Identify which cell holds the provided text, then report its (X, Y) central coordinate. 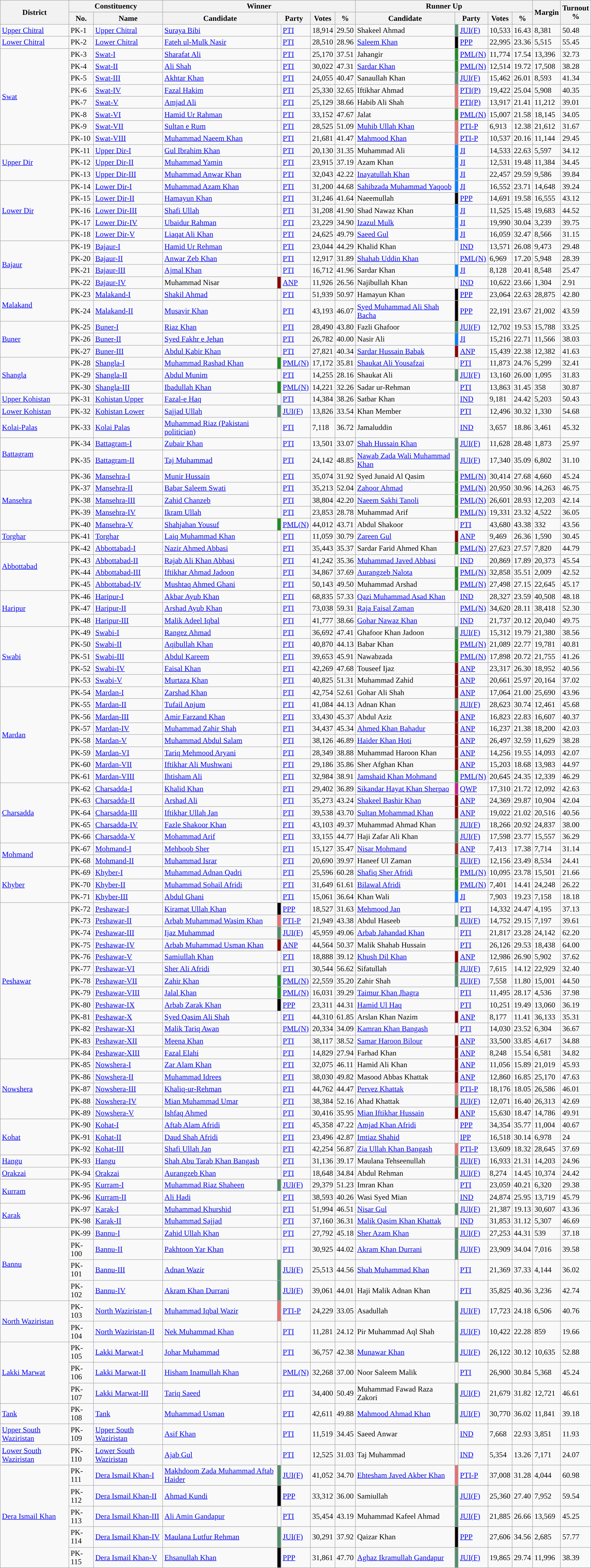
Ahmad Kundi (220, 1496)
4,044 (546, 1475)
7,413 (500, 849)
Kohat-III (128, 1149)
10,533 (500, 30)
20.12 (522, 621)
Fazli Ghafoor (405, 327)
4,660 (546, 476)
15,501 (546, 873)
PK-95 (81, 1185)
5,908 (546, 90)
Swat-V (128, 102)
PK-91 (81, 1137)
Swabi-I (128, 633)
Peshawar-VIII (128, 993)
23,915 (323, 163)
45.25 (576, 1516)
Malik Shahab Hussain (405, 945)
46.89 (345, 740)
21.31 (522, 1161)
6,969 (500, 258)
Munawar Khan (405, 1352)
26.66 (522, 1516)
6,913 (500, 126)
11,525 (500, 211)
Abdul Haseeb (405, 921)
56.87 (345, 1149)
PK-109 (81, 1434)
38,418 (546, 609)
2,009 (546, 573)
Murtaza Khan (220, 680)
20,645 (500, 777)
Mohmand-I (128, 849)
Tufail Anjum (220, 704)
Muhammad Haroon Khan (405, 753)
29.45 (576, 138)
Abbottabad-II (128, 560)
10,422 (500, 1331)
Rangez Ahmad (220, 633)
Shah Abu Tarab Khan Bangash (220, 1161)
41,052 (323, 1475)
44.79 (576, 548)
Jamshaid Khan Mohmand (405, 777)
31.14 (576, 849)
23.49 (522, 861)
39.17 (345, 1161)
45.91 (345, 656)
39.61 (576, 921)
Raja Faisal Zaman (405, 609)
Nowshera (35, 1089)
6,506 (546, 1311)
50.48 (576, 30)
Winner (259, 6)
10,251 (500, 1005)
39.75 (576, 223)
Kolai-Palas (35, 427)
21.02 (522, 813)
PK-56 (81, 716)
12,514 (500, 66)
20.92 (522, 825)
28,490 (323, 327)
48.85 (345, 460)
Bajaur (35, 264)
46.69 (576, 1221)
31.10 (576, 460)
6,978 (546, 1137)
26.56 (345, 282)
PK-71 (81, 897)
41.90 (345, 211)
20,164 (546, 680)
49.79 (345, 235)
11.80 (522, 981)
24.41 (576, 861)
22.77 (522, 644)
Nawab Zada Wali Muhammad Khan (405, 460)
PK-115 (81, 1557)
PK-66 (81, 837)
Karak (35, 1215)
PK-12 (81, 163)
6,304 (546, 1029)
Swat (35, 96)
12,525 (323, 1455)
38,030 (323, 1077)
Hamid Ur Rehman (220, 246)
14,648 (546, 187)
Swabi-V (128, 680)
PK-7 (81, 102)
Shafi Ullah (220, 211)
Margin (546, 12)
Mehboob Sher (220, 849)
31,649 (323, 885)
36.64 (345, 897)
Aghaz Ikramullah Gandapur (405, 1557)
24.76 (522, 363)
17,723 (500, 1311)
12.38 (522, 126)
30.32 (522, 411)
Kamran Khan Bangash (405, 1029)
13,826 (323, 411)
36,133 (546, 1017)
Sharafat Ali (220, 54)
Babar Saleem Swati (220, 488)
Hamid Ul Haq (405, 1005)
Swat-III (128, 78)
46.75 (576, 488)
PK-64 (81, 813)
Mardan-II (128, 704)
29,402 (323, 789)
Nek Muhammad Khan (220, 1331)
11,384 (546, 163)
Maulana Tehseenullah (405, 1161)
42.74 (576, 1290)
Haji Malik Adnan Khan (405, 1290)
12,339 (546, 777)
20.16 (522, 138)
Adnan Khan (405, 704)
Sahibzada Muhammad Yaqoob (405, 187)
51,994 (323, 1209)
Meena Khan (220, 1041)
30,544 (323, 969)
20,690 (323, 861)
12,860 (500, 1077)
Kurram (35, 1191)
Nisar Mohmand (405, 849)
23.66 (522, 282)
12,986 (500, 957)
Charsadda (35, 813)
1,095 (546, 375)
Khyber-I (128, 873)
47.22 (345, 1125)
20,334 (323, 1029)
Lakki Marwat-II (128, 1372)
Rajab Ali Khan Abbasi (220, 560)
15,557 (546, 837)
41.26 (576, 656)
18,176 (500, 1089)
Muhammad Nisar (220, 282)
26,900 (500, 1372)
29,379 (323, 1185)
40.35 (576, 90)
15,127 (323, 849)
47.31 (345, 66)
38.88 (345, 753)
9,473 (546, 246)
Zar Alam Khan (220, 1065)
30.84 (522, 1372)
Upper Dir-I (128, 151)
42,611 (323, 1414)
18,266 (500, 825)
28.16 (345, 375)
38.52 (345, 1041)
12,917 (323, 258)
PK-36 (81, 476)
Muhammad Riaz (Pakistani politician) (220, 427)
Bajaur-II (128, 258)
Fateh ul-Mulk Nasir (220, 42)
14,030 (500, 1029)
Khan Wali (405, 897)
27.68 (522, 476)
Mansehra-IV (128, 512)
12,721 (546, 1393)
18,438 (546, 945)
33,312 (323, 1496)
40.00 (345, 339)
Imtiaz Shahid (405, 1137)
15,001 (546, 981)
Abdul Kareem (220, 656)
Battagram (35, 454)
Bajaur-III (128, 270)
PK-23 (81, 294)
Abdul Aziz (405, 716)
44.50 (576, 981)
29.15 (522, 921)
16.85 (522, 1077)
30.87 (576, 387)
Noor Saleem Malik (405, 1372)
20,516 (546, 813)
PK-104 (81, 1331)
21,612 (546, 126)
28,645 (546, 1149)
27,606 (500, 1537)
39.18 (576, 1414)
26,601 (500, 500)
9,469 (500, 536)
40.36 (522, 1290)
Ali Shah (220, 66)
18,648 (323, 1173)
Ahad Khattak (405, 1101)
Abbottabad-I (128, 548)
26,586 (546, 1089)
34.04 (522, 1249)
14.45 (522, 1173)
21,681 (323, 138)
Muhib Ullah Khan (405, 126)
8,177 (500, 1017)
31,208 (323, 211)
13,396 (546, 54)
Peshawar-VI (128, 969)
23.52 (522, 1029)
33.05 (345, 1311)
21,380 (546, 633)
Nowshera-III (128, 1089)
Muhammad Azam Khan (220, 187)
31,136 (323, 1161)
Fazle Shakoor Khan (220, 825)
Mansehra (35, 500)
51.23 (345, 1185)
43,103 (323, 825)
Mushtaq Ahmed Ghani (220, 585)
PK-100 (81, 1249)
PK-67 (81, 849)
32,075 (323, 1065)
18,527 (323, 909)
Muhammad Zahid (405, 680)
23,317 (500, 668)
Sanaullah Khan (405, 78)
10,374 (546, 1173)
10,537 (500, 138)
32.41 (576, 363)
Kohat-II (128, 1137)
PK-9 (81, 126)
PK-6 (81, 90)
Mohmand (35, 855)
29.87 (522, 801)
Charsadda-II (128, 801)
Sardar Farid Ahmed Khan (405, 548)
22.28 (522, 1331)
27,498 (500, 585)
14,256 (500, 753)
14,332 (500, 909)
Swabi (35, 656)
36.72 (345, 427)
Kiramat Ullah Khan (220, 909)
13,160 (500, 375)
34.12 (576, 151)
PK-35 (81, 460)
5,368 (546, 1372)
PK-38 (81, 500)
24.35 (522, 777)
Khaliq-ur-Rehman (220, 1089)
36.00 (345, 1496)
43.80 (345, 327)
37.92 (345, 1537)
30,022 (323, 66)
14.12 (522, 969)
Zahir Khan (220, 981)
Lower Kohistan (35, 411)
25.47 (576, 270)
19,022 (500, 813)
Ali Hadi (220, 1197)
44.97 (576, 765)
36.19 (576, 1005)
11,629 (546, 740)
24,837 (546, 825)
Bajaur-I (128, 246)
Muhammad Idrees (220, 1077)
38.91 (345, 777)
35.86 (345, 765)
Peshawar-V (128, 957)
34.84 (345, 1173)
Nawabzada (405, 656)
16,712 (323, 270)
11.41 (522, 1017)
Constituency (116, 6)
Dera Ismail Khan-II (128, 1496)
31.63 (345, 909)
35.47 (345, 849)
Laiq Muhammad Khan (220, 536)
Kohat (35, 1137)
Bannu-IV (128, 1290)
Gohar Nawaz Khan (405, 621)
30,416 (323, 1113)
47.67 (345, 114)
4,522 (546, 512)
34.05 (576, 114)
Zareen Gul (405, 536)
60.98 (576, 1475)
PK-25 (81, 327)
PK-57 (81, 728)
PK-28 (81, 363)
33,155 (323, 837)
19.72 (522, 66)
41.34 (576, 78)
Lower Dir-I (128, 187)
36.29 (576, 837)
21,885 (500, 1516)
Johar Muhammad (220, 1352)
Kohistan Lower (128, 411)
Arbab Muhammad Wasim Khan (220, 921)
13,609 (500, 1149)
PK-76 (81, 957)
Karak-I (128, 1209)
7,118 (323, 427)
PK-45 (81, 585)
Tariq Mehmood Aryani (220, 753)
38,117 (323, 1041)
Battagram-I (128, 444)
42.07 (576, 753)
Muhammad Khurshid (220, 1209)
11,926 (323, 282)
Amjad Ali (220, 102)
23.71 (522, 187)
Shaukat Ali (405, 375)
Muhammad Rashad Khan (220, 363)
38.56 (576, 633)
40.21 (522, 1185)
43.24 (345, 801)
Babar Khan (405, 644)
Iftikhar Ahmad Jadoon (220, 573)
Muhammad Arif (405, 512)
26.01 (522, 78)
21.00 (522, 692)
Bannu-I (128, 1233)
Ubaidur Rahman (220, 223)
Mardan-VII (128, 765)
Dera Ismail Khan-IV (128, 1537)
9,586 (546, 175)
4,617 (546, 1041)
Mian Iftikhar Hussain (405, 1113)
Mardan-V (128, 740)
358 (546, 387)
Sultan e Rum (220, 126)
Lakki Marwat (35, 1372)
19.55 (522, 753)
Lower Dir-III (128, 211)
19,683 (546, 211)
45,959 (323, 933)
IPP (473, 1137)
31.03 (345, 1455)
Sardar Hussain Babak (405, 351)
Munir Hussain (220, 476)
45.79 (576, 1197)
44.01 (345, 1290)
12,156 (500, 861)
PK-24 (81, 311)
29.53 (522, 945)
Samar Haroon Bilour (405, 1041)
18.05 (522, 1089)
PK-74 (81, 933)
Peshawar-IV (128, 945)
Zahid Chanzeb (220, 500)
Nasir Ali (405, 339)
Makhdoom Zada Muhammad Aftab Haider (220, 1475)
19,990 (500, 223)
Naeem Sakhi Tanoli (405, 500)
Buner-III (128, 351)
19,865 (500, 1557)
Swabi-II (128, 644)
35.36 (345, 560)
44.29 (345, 246)
Bannu-II (128, 1249)
7,903 (500, 897)
Mardan-I (128, 692)
PK-94 (81, 1173)
26.22 (576, 885)
15,312 (500, 633)
35.95 (345, 1113)
28.11 (522, 609)
PK-26 (81, 339)
39.97 (345, 861)
PK-53 (81, 680)
Muhammad Zahir Shah (220, 728)
Ghafoor Khan Jadoon (405, 633)
24.12 (345, 1331)
16,555 (546, 199)
42.38 (345, 1352)
Peshawar (35, 981)
32.47 (522, 235)
Zubair Khan (220, 444)
37,160 (323, 1221)
19,422 (500, 90)
30.79 (345, 536)
42.80 (576, 294)
PK-61 (81, 777)
Qazi Muhammad Asad Khan (405, 597)
36.05 (576, 512)
7,016 (546, 1249)
PK-20 (81, 258)
Bannu (35, 1264)
PK-105 (81, 1352)
Ali Amin Gandapur (220, 1516)
17,508 (546, 66)
PK-89 (81, 1113)
Upper Dir (35, 163)
PK-32 (81, 411)
47.63 (576, 1077)
PK-83 (81, 1041)
Asif Khan (220, 1434)
16,607 (546, 716)
PK-60 (81, 765)
26.08 (522, 246)
15,630 (500, 1113)
PK-21 (81, 270)
1,590 (546, 536)
19.49 (522, 1005)
Muhammad Kafeel Ahmad (405, 1516)
34.82 (576, 1053)
PK-84 (81, 1053)
Farhad Khan (405, 1053)
16,518 (500, 1137)
18.32 (522, 1149)
Samiullah (405, 1496)
Saeed Gul (405, 235)
PK-14 (81, 187)
23,229 (323, 223)
PK-75 (81, 945)
Zahoor Ahmad (405, 488)
13,719 (546, 1197)
42.20 (345, 500)
16,823 (500, 716)
31,861 (323, 1557)
Mohmand-II (128, 861)
7,615 (500, 969)
23.36 (522, 42)
45.93 (576, 1065)
42.52 (576, 573)
18.68 (522, 765)
Pir Muhammad Aql Shah (405, 1331)
PK-37 (81, 488)
Syed Muhammad Ali Shah Bacha (405, 311)
11,566 (546, 339)
Sadar ur-Rehman (405, 387)
25,129 (323, 102)
16,552 (500, 187)
Saleem Khan (405, 42)
35,273 (323, 801)
1,873 (546, 444)
4,144 (546, 1270)
28,349 (323, 753)
12,531 (500, 163)
45.32 (576, 427)
41,777 (323, 621)
14,221 (323, 387)
35.09 (522, 460)
16,031 (323, 993)
Muhammad Yamin (220, 163)
Abdul Kabir Khan (220, 351)
18.86 (522, 427)
23.67 (522, 311)
PK-3 (81, 54)
Zarshad Khan (220, 692)
29.48 (576, 246)
PK-88 (81, 1101)
Buner-I (128, 327)
22.83 (522, 716)
4,536 (546, 993)
26.90 (522, 957)
37.13 (576, 909)
Charsadda-V (128, 837)
38,804 (323, 500)
PK-15 (81, 199)
PK-98 (81, 1221)
14,786 (546, 1113)
PK-34 (81, 444)
42,254 (323, 1149)
39,653 (323, 656)
46.11 (345, 1065)
26.00 (522, 375)
Buner-II (128, 339)
Ajmal Khan (220, 270)
24,369 (500, 801)
Shaukat Ali Yousafzai (405, 363)
23,853 (323, 512)
27,253 (500, 1233)
7,158 (546, 897)
Shangla (35, 375)
Muhammad Sajjad (220, 1221)
20,661 (500, 680)
Izazul Mulk (405, 223)
42,269 (323, 668)
19,781 (546, 644)
PK-72 (81, 909)
55.45 (576, 42)
Buner (35, 339)
20,950 (500, 488)
PK-68 (81, 861)
49.37 (345, 825)
Amjad Khan Afridi (405, 1125)
PK-18 (81, 235)
PK-1 (81, 30)
41.63 (576, 351)
18,145 (546, 114)
Swat-VII (128, 126)
Mehmood Jan (405, 909)
18.18 (576, 897)
41,084 (323, 704)
38,593 (323, 1197)
11,144 (546, 138)
61.61 (345, 885)
7,197 (546, 921)
61.85 (345, 1017)
PK-50 (81, 644)
Peshawar-II (128, 921)
3,851 (546, 1434)
Syed Junaid Al Qasim (405, 476)
Mansehra-I (128, 476)
Lower Dir-II (128, 199)
7,820 (546, 548)
8,128 (500, 270)
40,508 (546, 597)
39.12 (345, 957)
21.41 (522, 102)
23.28 (522, 933)
Ajab Gul (220, 1455)
7,714 (546, 849)
Upper Dir-II (128, 163)
Muhammad Usman (220, 1414)
PK-81 (81, 1017)
859 (546, 1331)
42.22 (345, 175)
35.37 (345, 548)
PK-5 (81, 78)
Shafiq Sher Afridi (405, 873)
Syed Qasim Ali Shah (220, 1017)
52.30 (576, 609)
Liaqat Ali Khan (220, 235)
47.68 (345, 668)
13.26 (522, 1455)
21,949 (323, 921)
Khyber-III (128, 897)
60.28 (345, 873)
PK-99 (81, 1233)
43.12 (576, 199)
Peshawar-IX (128, 1005)
Ahmed Khan Bahadur (405, 728)
Mardan (35, 734)
Peshawar-I (128, 909)
12,702 (500, 327)
28,510 (323, 42)
40.67 (576, 1125)
PK-58 (81, 740)
34,620 (500, 609)
52.16 (345, 1101)
Jalat (405, 114)
Battagram-II (128, 460)
Jamaluddin (405, 427)
Muhammad Naeem Khan (220, 138)
8,548 (546, 270)
24,625 (323, 235)
31,200 (323, 187)
16,237 (500, 728)
20,373 (546, 560)
30.74 (522, 704)
Mahmood Ahmad Khan (405, 1414)
Sifatullah (405, 969)
59.54 (576, 1496)
39.01 (576, 102)
40.34 (345, 351)
Lakki Marwat-I (128, 1352)
39.58 (576, 1249)
46.29 (576, 777)
Mansehra-V (128, 524)
25,360 (500, 1496)
24.18 (522, 1311)
5,354 (500, 1455)
34,400 (323, 1393)
35.77 (522, 1125)
27,792 (323, 1233)
Azam Khan (405, 163)
49.75 (576, 621)
Iftikhar Ullah Jan (220, 813)
Gohar Ali Shah (405, 692)
11,774 (500, 54)
Touseef Ijaz (405, 668)
Aftab Alam Afridi (220, 1125)
73,038 (323, 609)
35,443 (323, 548)
37.33 (522, 1270)
Ehsanullah Khan (220, 1557)
8,566 (546, 235)
19.58 (522, 199)
28.39 (576, 258)
25,513 (323, 1270)
Masood Abbas Khattak (405, 1077)
PK-101 (81, 1270)
25,596 (323, 873)
14,691 (500, 199)
PK-111 (81, 1475)
Kohistan Upper (128, 399)
35,213 (323, 488)
Jalal Khan (220, 993)
21,817 (500, 933)
47.70 (345, 1557)
44.56 (345, 1270)
31,246 (323, 199)
54.68 (576, 411)
13,863 (500, 387)
Sajjad Ullah (220, 411)
15,203 (500, 765)
11.93 (576, 1434)
15.48 (522, 211)
5,307 (546, 1221)
39,061 (323, 1290)
32,858 (500, 573)
Pervez Khattak (405, 1089)
North Waziristan-I (128, 1311)
Mohammad Arif (220, 837)
Ishfaq Ahmed (220, 1113)
24,229 (323, 1311)
Malakand-I (128, 294)
PK-96 (81, 1197)
Inayatullah Khan (405, 175)
52.88 (576, 1352)
PK-63 (81, 801)
PK-93 (81, 1161)
PK-90 (81, 1125)
Muhammad Ahmad Khan (405, 825)
Sultan Mohammad Khan (405, 813)
Mansehra-III (128, 500)
28.96 (345, 42)
PK-54 (81, 692)
30,291 (323, 1537)
49.50 (345, 585)
PK-27 (81, 351)
Hisham Inamullah Khan (220, 1372)
34.56 (522, 1537)
Kurram-II (128, 1197)
6,581 (546, 1053)
50.43 (576, 399)
14,752 (500, 921)
13,571 (500, 246)
Peshawar-XI (128, 1029)
Lower Dir (35, 211)
30,925 (323, 1249)
22,191 (500, 311)
3,239 (546, 223)
33.85 (522, 1041)
Dera Ismail Khan-III (128, 1516)
539 (546, 1233)
30,770 (500, 1414)
PK-92 (81, 1149)
17,598 (500, 837)
PK-55 (81, 704)
Zahid Ullah Khan (220, 1233)
PK-110 (81, 1455)
Suraya Bibi (220, 30)
PK-43 (81, 560)
Shah Muhammad Khan (405, 1270)
Anwar Zeb Khan (220, 258)
Peshawar-X (128, 1017)
17.20 (522, 258)
PK-114 (81, 1537)
28.93 (522, 500)
39.84 (576, 175)
20.41 (522, 270)
Khyber (35, 885)
41.96 (345, 270)
Mardan-VIII (128, 777)
24,055 (323, 78)
16,059 (500, 235)
26.36 (522, 536)
Charsadda-IV (128, 825)
49.88 (345, 1414)
Nowshera-II (128, 1077)
49.82 (345, 1077)
27.15 (522, 585)
31.35 (345, 151)
Swat-IV (128, 90)
12,071 (500, 1101)
PK-70 (81, 885)
14,255 (323, 375)
Abdul Rehman (405, 1173)
Haripur (35, 609)
Akhtar Khan (220, 78)
Upper Kohistan (35, 399)
Arshad Ali (220, 801)
8,248 (500, 1053)
Imran Khan (405, 1185)
45,358 (323, 1125)
49.91 (576, 1113)
18.47 (522, 1113)
PK-82 (81, 1029)
28,525 (323, 126)
37.51 (345, 54)
22,559 (323, 981)
14,384 (323, 399)
30.04 (522, 223)
19.53 (522, 327)
44,564 (323, 945)
32.73 (576, 54)
PK-97 (81, 1209)
2.91 (576, 282)
28,623 (500, 704)
28.17 (522, 993)
36.67 (576, 1029)
21,019 (546, 1065)
Mahmood Khan (405, 138)
24 (576, 1137)
PK-29 (81, 375)
PK-80 (81, 1005)
36,692 (323, 633)
13,917 (500, 102)
48.18 (576, 597)
Gul Ibrahim Khan (220, 151)
Fazal Hakim (220, 90)
Lower Dir-IV (128, 223)
36,757 (323, 1352)
32.65 (345, 90)
17,172 (323, 363)
Amir Farzand Khan (220, 716)
Swabi-III (128, 656)
19,331 (500, 512)
Iftikhar Ahmad (405, 90)
PK-39 (81, 512)
PK-19 (81, 246)
3,236 (546, 1290)
23.77 (522, 837)
21.72 (522, 789)
PK-102 (81, 1290)
15,216 (500, 339)
37.02 (576, 680)
Naeemullah (405, 199)
16.43 (522, 30)
33,500 (500, 1041)
Malakand-II (128, 311)
Muhammad Riaz Shaheen (220, 1185)
Aurangzeb Khan (220, 1173)
Abdul Ghani (220, 897)
37.98 (576, 993)
40.26 (345, 1197)
Muhammad Abdul Salam (220, 740)
PK-87 (81, 1089)
22.71 (522, 339)
21,089 (500, 644)
Mian Muhammad Umar (220, 1101)
37.62 (576, 957)
43.59 (576, 311)
45.34 (345, 728)
No. (81, 18)
13,501 (323, 444)
11,281 (323, 1331)
Malik Qasim Khan Khattak (405, 1221)
14,263 (546, 488)
56.62 (345, 969)
29.38 (576, 1185)
23.32 (522, 512)
12,461 (546, 704)
Faisal Khan (220, 668)
Shangla-I (128, 363)
Sher Azam Khan (405, 1233)
Abbottabad-IV (128, 585)
42,754 (323, 692)
5,597 (546, 151)
Ijaz Muhammad (220, 933)
32,043 (323, 175)
23.78 (522, 873)
33,430 (323, 716)
Haripur-II (128, 609)
Swabi-IV (128, 668)
17.38 (522, 849)
PK-85 (81, 1065)
43,193 (323, 311)
PK-16 (81, 211)
22,645 (546, 585)
Hamid Ali Khan (405, 1065)
17.89 (522, 560)
Nazir Ahmed Abbasi (220, 548)
38,384 (323, 1101)
PK-41 (81, 536)
15.54 (522, 1053)
Upper Dir-III (128, 175)
1,330 (546, 411)
Zahir Shah (405, 981)
37.18 (576, 1233)
31.67 (576, 126)
40,870 (323, 644)
13,983 (546, 765)
PK-49 (81, 633)
34,867 (323, 573)
45.17 (576, 585)
36.31 (345, 1221)
44.52 (576, 211)
Dera Ismail Khan (35, 1516)
Sher Ali Afridi (220, 969)
5,902 (546, 957)
Khyber-II (128, 885)
26,782 (323, 339)
17,340 (500, 460)
64.00 (576, 945)
21,679 (500, 1393)
32,984 (323, 777)
PK-108 (81, 1414)
Kohat-I (128, 1125)
43,680 (500, 524)
Shah Hussain Khan (405, 444)
Adnan Wazir (220, 1270)
11,996 (546, 1557)
Pakhtoon Yar Khan (220, 1249)
Khush Dil Khan (405, 957)
PK-44 (81, 573)
Lakki Marwat-III (128, 1393)
28.48 (522, 444)
Swat-I (128, 54)
15,007 (500, 114)
Bannu-III (128, 1270)
42.69 (576, 1101)
43.96 (576, 692)
26,126 (500, 945)
24,248 (546, 885)
33,152 (323, 114)
44.68 (345, 187)
21,755 (546, 656)
Aurangzeb Nalota (405, 573)
14,203 (546, 1161)
Abdul Munim (220, 375)
29.59 (522, 175)
43.71 (345, 524)
District (35, 12)
22.93 (522, 1434)
42.04 (576, 801)
Malakand (35, 305)
30.45 (576, 536)
PK-8 (81, 114)
Satbar Khan (405, 399)
15,788 (546, 327)
Bajaur-IV (128, 282)
11,059 (323, 536)
19.13 (522, 1209)
43.19 (345, 1516)
21,002 (546, 311)
27,623 (500, 548)
Shakeel Bashir Khan (405, 801)
22.38 (522, 351)
Shahjahan Yousuf (220, 524)
7,401 (500, 885)
32.40 (576, 969)
PK-103 (81, 1311)
31.45 (522, 387)
28,327 (500, 597)
31.92 (345, 476)
19.66 (576, 1331)
10,622 (500, 282)
Muhammad Iqbal Wazir (220, 1311)
22,929 (546, 969)
12,496 (500, 411)
PK-59 (81, 753)
Sher Afghan Khan (405, 765)
5,948 (546, 258)
34,437 (323, 728)
17,898 (500, 656)
25,330 (323, 90)
23,909 (500, 1249)
38.00 (576, 825)
16,933 (500, 1161)
30.96 (522, 488)
PK-69 (81, 873)
17.54 (522, 54)
44.02 (345, 1249)
8,274 (500, 1173)
31.12 (522, 1221)
51,939 (323, 294)
23,496 (323, 1137)
11,495 (500, 993)
Muhammad Arshad (405, 585)
11,841 (546, 1414)
39.29 (345, 993)
Arbab Muhammad Usman Khan (220, 945)
PK-4 (81, 66)
Ikram Ullah (220, 512)
11,004 (546, 1125)
6,320 (546, 1185)
30,607 (546, 1209)
Name (128, 18)
24,874 (500, 1197)
42.03 (576, 728)
29,186 (323, 765)
35,454 (323, 1516)
50.37 (345, 945)
Tariq Saeed (220, 1393)
Peshawar-VII (128, 981)
North Waziristan-II (128, 1331)
1,304 (546, 282)
Haneef Ul Zaman (405, 861)
38.03 (576, 339)
37,008 (500, 1475)
Musavir Khan (220, 311)
Shangla-III (128, 387)
19.79 (522, 633)
Daud Shah Afridi (220, 1137)
42.87 (345, 1137)
21,737 (500, 621)
Runner Up (444, 6)
PK-47 (81, 609)
Turnout% (576, 12)
8,593 (546, 78)
20.72 (522, 656)
Swat-VIII (128, 138)
5,203 (546, 399)
18,914 (323, 30)
Abbottabad (35, 566)
13,569 (546, 1516)
44.77 (345, 837)
39,538 (323, 813)
Sikandar Hayat Khan Sherpao (405, 789)
21.58 (522, 114)
Riaz Khan (220, 327)
26,313 (546, 1101)
41.47 (345, 138)
Abbottabad-III (128, 573)
Malik Adeel Iqbal (220, 621)
14,533 (500, 151)
38.39 (576, 1557)
15,462 (500, 78)
PK-13 (81, 175)
8,534 (546, 861)
30.14 (522, 1137)
46.01 (576, 1089)
9,181 (500, 399)
Shakeel Ahmad (405, 30)
Saeed Anwar (405, 1434)
34.70 (345, 1475)
17,064 (500, 692)
PK-2 (81, 42)
Karak-II (128, 1221)
Arbab Jahandad Khan (405, 933)
40.76 (576, 1311)
Kurram-I (128, 1185)
Nisar Gul (405, 1209)
59.31 (345, 609)
Muhammad Ali (405, 151)
332 (546, 524)
35.81 (345, 363)
Shahab Uddin Khan (405, 258)
Charsadda-I (128, 789)
PK-40 (81, 524)
46.07 (345, 311)
Kolai Palas (128, 427)
24.07 (576, 1455)
47.41 (345, 633)
52.61 (345, 692)
PK-42 (81, 548)
Lower Dir-V (128, 235)
Mardan-III (128, 716)
PK-11 (81, 151)
Ibadullah Khan (220, 387)
Habib Ali Shah (405, 102)
Peshawar-XII (128, 1041)
Nowshera-IV (128, 1101)
Mardan-IV (128, 728)
46.51 (345, 1209)
PK-107 (81, 1393)
21,387 (500, 1209)
45.18 (345, 1233)
12,382 (546, 351)
31.82 (522, 1393)
Muhammad Anwar Khan (220, 175)
Asadullah (405, 1311)
40,825 (323, 680)
Shakil Ahmad (220, 294)
Najibullah Khan (405, 282)
4,195 (546, 909)
44.47 (345, 1089)
16.40 (522, 1101)
12,203 (546, 500)
22,995 (500, 42)
PK-86 (81, 1077)
37.00 (345, 1372)
PK-51 (81, 656)
52.04 (345, 488)
45.54 (576, 560)
35,825 (500, 1290)
Haji Zafar Ali Khan (405, 837)
14,829 (323, 1053)
62.20 (576, 933)
Mansehra-II (128, 488)
34.90 (345, 223)
43.36 (576, 1209)
PK-31 (81, 399)
43.56 (576, 524)
Haider Khan Hoti (405, 740)
39.24 (576, 187)
PK-78 (81, 981)
44,012 (323, 524)
35.31 (576, 1017)
36.89 (345, 789)
37.19 (345, 163)
Nowshera-I (128, 1065)
26,122 (500, 1352)
50.49 (345, 1393)
35.20 (345, 981)
Malik Tariq Awan (220, 1029)
33.54 (345, 411)
Ihtisham Ali (220, 777)
44,762 (323, 1089)
29.74 (522, 1557)
Swat-VI (128, 114)
28,875 (546, 294)
23,044 (323, 246)
Dera Ismail Khan-V (128, 1557)
PK-65 (81, 825)
32.26 (345, 387)
21,369 (500, 1270)
11,628 (500, 444)
41,242 (323, 560)
20,869 (500, 560)
50,143 (323, 585)
25.04 (522, 90)
6,802 (546, 460)
PK-33 (81, 427)
46.61 (576, 1393)
19.23 (522, 897)
5,515 (546, 42)
14,093 (546, 753)
40.47 (345, 78)
20,130 (323, 151)
Khan Member (405, 411)
10,635 (546, 1352)
Aqibullah Khan (220, 644)
11,212 (546, 102)
QWP (473, 789)
51.09 (345, 126)
PK-79 (81, 993)
32.59 (522, 740)
18,952 (546, 668)
44,310 (323, 1017)
18,200 (546, 728)
7,558 (500, 981)
7,171 (546, 1455)
45.37 (345, 716)
29.50 (345, 30)
Muhammad Adnan Qadri (220, 873)
8,381 (546, 30)
Muhammad Israr (220, 861)
31.15 (576, 235)
15,439 (500, 351)
23.59 (522, 597)
Hamid Ur Rahman (220, 114)
38,126 (323, 740)
Peshawar-XIII (128, 1053)
10,904 (546, 801)
31.89 (345, 258)
PK-10 (81, 138)
23,064 (500, 294)
30.12 (522, 1352)
26,497 (500, 740)
35,074 (323, 476)
21.38 (522, 728)
34.09 (345, 1029)
34.88 (576, 1041)
34,354 (500, 1125)
49.06 (345, 933)
Haripur-I (128, 597)
Dera Ismail Khan-I (128, 1475)
27.94 (345, 1053)
19.48 (522, 163)
Arbab Zarak Khan (220, 1005)
15.89 (522, 1065)
21.66 (576, 873)
27,821 (323, 351)
Charsadda-III (128, 813)
31.28 (522, 1475)
24.47 (522, 909)
Muhammad Fawad Raza Zakori (405, 1393)
Samiullah Khan (220, 957)
Bilawal Afridi (405, 885)
57.33 (345, 597)
10,095 (500, 873)
23,311 (323, 1005)
Syed Fakhr e Jehan (220, 339)
Maulana Lutfur Rehman (220, 1537)
PK-73 (81, 921)
38.26 (345, 399)
Arshad Ayub Khan (220, 609)
2,685 (546, 1537)
5,299 (546, 363)
27.40 (522, 1496)
Muhammad Javed Abbasi (405, 560)
17,310 (500, 789)
Taimur Khan Jhagra (405, 993)
15,061 (323, 897)
Mardan-VI (128, 753)
7,668 (500, 1434)
3,461 (546, 427)
Wasi Syed Mian (405, 1197)
Abdul Shakoor (405, 524)
45.68 (576, 704)
Jahangir (405, 54)
Zia Ullah Khan Bangash (405, 1149)
PK-30 (81, 387)
PK-113 (81, 1516)
Muhammad Sohail Afridi (220, 885)
Qaizar Khan (405, 1537)
24.96 (576, 1161)
22,457 (500, 175)
40.81 (576, 644)
11,873 (500, 363)
33.07 (345, 444)
25.95 (522, 1197)
PK-52 (81, 668)
Fazal Elahi (220, 1053)
Iftikhar Ali Mushwani (220, 765)
33.25 (576, 327)
Peshawar-III (128, 933)
Arslan Khan Nazim (405, 1017)
7,952 (546, 1496)
31.83 (576, 375)
13,060 (546, 1005)
27.57 (522, 548)
41.64 (345, 199)
PK-48 (81, 621)
PK-22 (81, 282)
Shad Nawaz Khan (405, 211)
North Waziristan (35, 1321)
30,414 (500, 476)
42.63 (576, 789)
28.78 (345, 512)
42.14 (576, 500)
68,835 (323, 597)
20,040 (546, 621)
35.51 (522, 573)
18,888 (323, 957)
23,059 (500, 1185)
Akbar Ayub Khan (220, 597)
PK-106 (81, 1372)
Nowshera-V (128, 1113)
32,268 (323, 1372)
Fazal-e Haq (220, 399)
11,056 (500, 1065)
14.41 (522, 885)
PK-17 (81, 223)
Haripur-III (128, 621)
51.31 (345, 680)
11,519 (323, 1434)
PK-46 (81, 597)
Shafi Ullah Jan (220, 1149)
26.30 (522, 668)
31,853 (500, 1221)
Shangla-II (128, 375)
Ehtesham Javed Akber Khan (405, 1475)
PK-62 (81, 789)
3,657 (500, 427)
PK-77 (81, 969)
12,092 (546, 789)
57.77 (576, 1537)
40.37 (576, 716)
43.70 (345, 813)
Swat-II (128, 66)
PK-112 (81, 1496)
50.97 (345, 294)
25,690 (546, 692)
